Return the [X, Y] coordinate for the center point of the cell that contains the specified text.  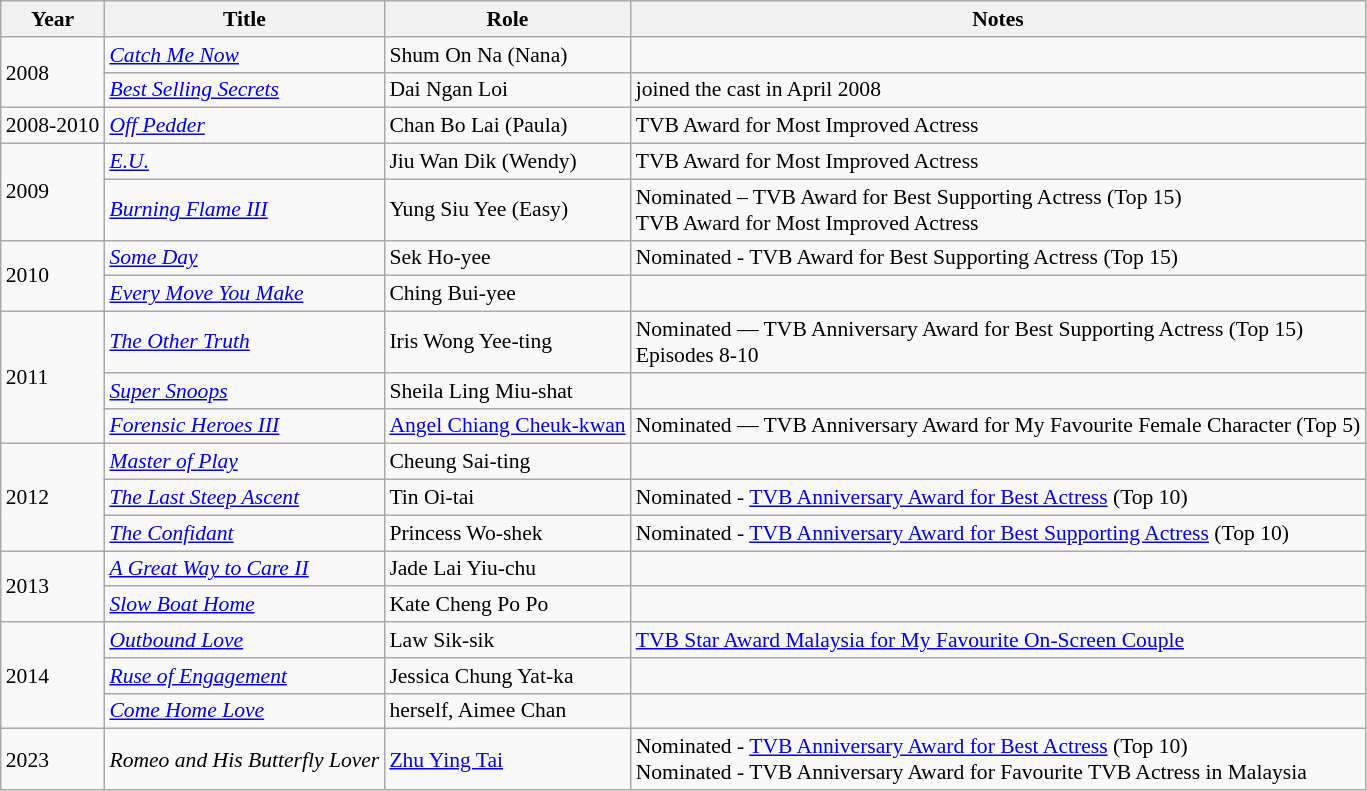
joined the cast in April 2008 [998, 90]
Off Pedder [244, 126]
Nominated – TVB Award for Best Supporting Actress (Top 15) TVB Award for Most Improved Actress [998, 210]
Jiu Wan Dik (Wendy) [507, 162]
Kate Cheng Po Po [507, 605]
Come Home Love [244, 711]
2013 [53, 586]
E.U. [244, 162]
Nominated - TVB Award for Best Supporting Actress (Top 15) [998, 258]
Forensic Heroes III [244, 426]
2011 [53, 378]
Princess Wo-shek [507, 533]
Role [507, 19]
Nominated - TVB Anniversary Award for Best Supporting Actress (Top 10) [998, 533]
Notes [998, 19]
Best Selling Secrets [244, 90]
Sek Ho-yee [507, 258]
The Last Steep Ascent [244, 498]
Master of Play [244, 462]
2012 [53, 498]
Burning Flame III [244, 210]
Chan Bo Lai (Paula) [507, 126]
Dai Ngan Loi [507, 90]
Super Snoops [244, 391]
2010 [53, 276]
herself, Aimee Chan [507, 711]
Outbound Love [244, 640]
Jade Lai Yiu-chu [507, 569]
Zhu Ying Tai [507, 760]
Cheung Sai-ting [507, 462]
2023 [53, 760]
Nominated — TVB Anniversary Award for Best Supporting Actress (Top 15) Episodes 8-10 [998, 342]
Every Move You Make [244, 294]
Nominated - TVB Anniversary Award for Best Actress (Top 10) Nominated - TVB Anniversary Award for Favourite TVB Actress in Malaysia [998, 760]
Shum On Na (Nana) [507, 55]
Slow Boat Home [244, 605]
Some Day [244, 258]
Nominated - TVB Anniversary Award for Best Actress (Top 10) [998, 498]
Nominated — TVB Anniversary Award for My Favourite Female Character (Top 5) [998, 426]
A Great Way to Care II [244, 569]
2009 [53, 192]
Year [53, 19]
Romeo and His Butterfly Lover [244, 760]
TVB Star Award Malaysia for My Favourite On-Screen Couple [998, 640]
2008-2010 [53, 126]
2008 [53, 72]
Jessica Chung Yat-ka [507, 676]
Ching Bui-yee [507, 294]
Title [244, 19]
Iris Wong Yee-ting [507, 342]
The Other Truth [244, 342]
Sheila Ling Miu-shat [507, 391]
Yung Siu Yee (Easy) [507, 210]
Law Sik-sik [507, 640]
Ruse of Engagement [244, 676]
Catch Me Now [244, 55]
Angel Chiang Cheuk-kwan [507, 426]
The Confidant [244, 533]
Tin Oi-tai [507, 498]
2014 [53, 676]
